From the cell containing the given text, extract its center point as (X, Y) coordinate. 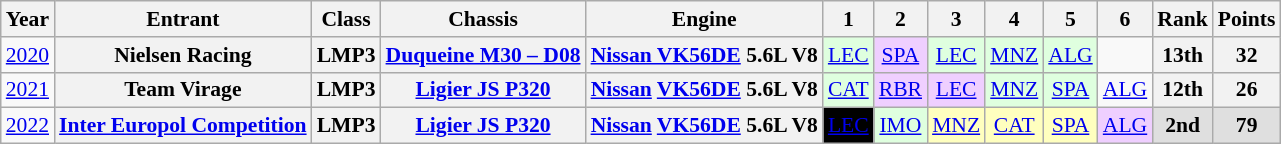
Year (28, 19)
26 (1247, 90)
Duqueine M30 – D08 (484, 55)
2 (900, 19)
6 (1125, 19)
2022 (28, 126)
IMO (900, 126)
13th (1182, 55)
1 (848, 19)
4 (1014, 19)
2nd (1182, 126)
5 (1070, 19)
Team Virage (183, 90)
2021 (28, 90)
Class (346, 19)
Entrant (183, 19)
79 (1247, 126)
3 (956, 19)
Chassis (484, 19)
12th (1182, 90)
Rank (1182, 19)
Points (1247, 19)
Nielsen Racing (183, 55)
32 (1247, 55)
Engine (704, 19)
Inter Europol Competition (183, 126)
2020 (28, 55)
RBR (900, 90)
